Return [X, Y] of the center of cell containing provided text 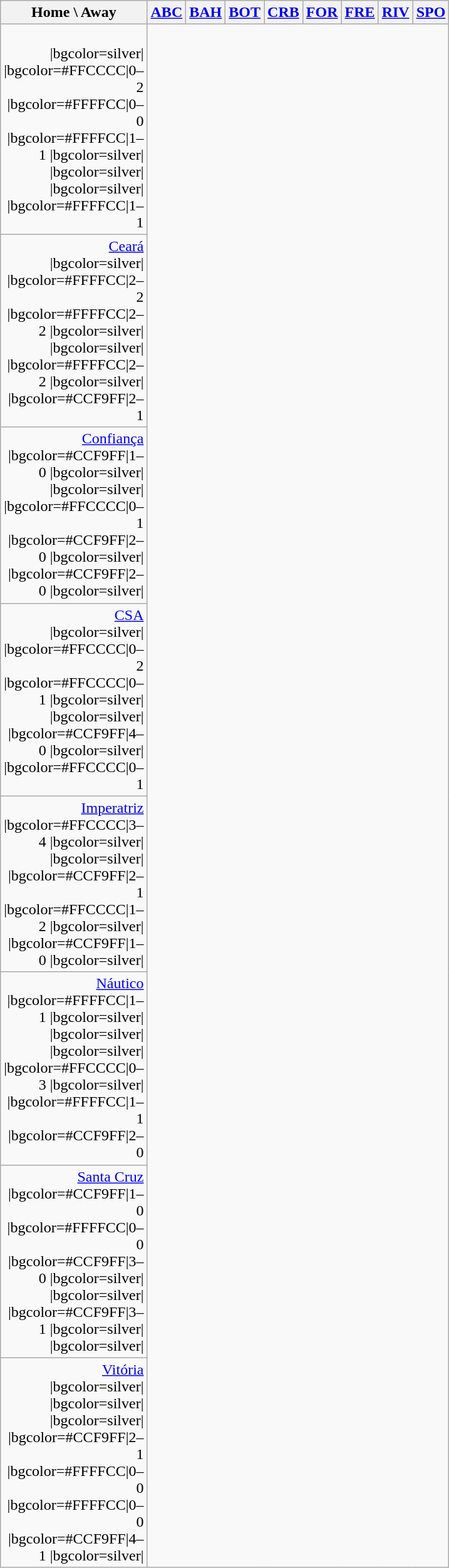
ABC [167, 13]
FRE [359, 13]
CRB [284, 13]
BOT [245, 13]
RIV [396, 13]
BAH [205, 13]
SPO [431, 13]
FOR [322, 13]
Home \ Away [74, 13]
